For the text-containing cell, return its midpoint in (X, Y) coordinate format. 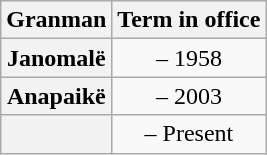
Term in office (189, 20)
Janomalë (56, 58)
– 2003 (189, 96)
– 1958 (189, 58)
Granman (56, 20)
– Present (189, 134)
Anapaikë (56, 96)
